Return the (x, y) coordinate for the center point of the cell that contains the specified text.  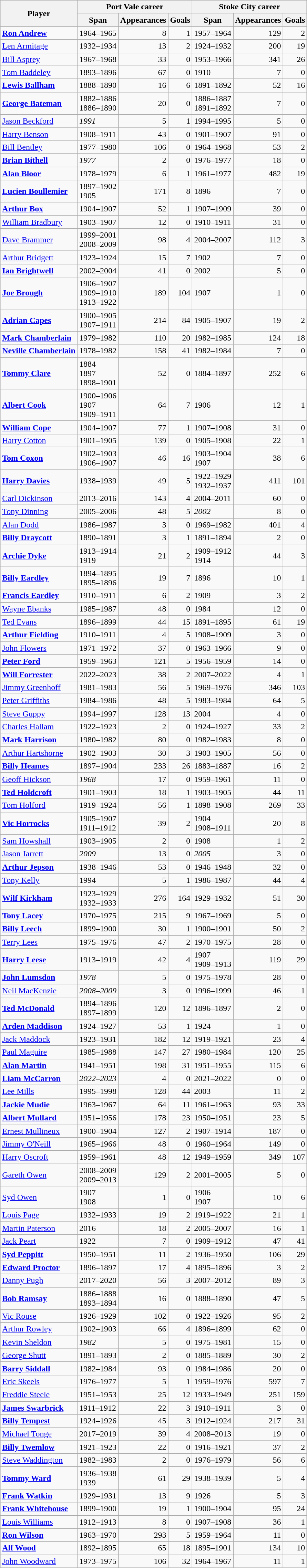
80 (143, 740)
1919–1921 (213, 1039)
Bill Asprey (39, 59)
1898–1908 (213, 805)
1891–1892 (213, 85)
Syd Owen (39, 1198)
Ernest Mullineux (39, 1131)
189 (143, 293)
1894–18961897–1899 (98, 1008)
Carl Dickinson (39, 499)
1953–1966 (213, 59)
George Bateman (39, 103)
597 (258, 1381)
1902–19031906–1907 (98, 458)
Jimmy O'Neill (39, 1144)
1908 (213, 841)
1913–1919 (98, 960)
Tom Baddeley (39, 72)
102 (143, 1316)
1892–1895 (98, 1548)
1973–1975 (98, 1561)
Jack Maddock (39, 1039)
1922–19291932–1937 (213, 481)
1964–1968 (213, 147)
Bob Ramsay (39, 1298)
1967–1968 (98, 59)
159 (295, 1394)
89 (258, 1280)
121 (143, 661)
Paul Maguire (39, 1052)
1933–1949 (213, 1394)
Lewis Ballham (39, 85)
341 (258, 59)
Geoff Hickson (39, 779)
1924 (213, 1026)
Billy Tempest (39, 1421)
1994–1997 (98, 714)
139 (143, 440)
119 (258, 960)
Edward Proctor (39, 1267)
1932–1934 (98, 46)
Albert Mullard (39, 1118)
1964–1967 (213, 1561)
215 (143, 916)
1951–1956 (98, 1118)
2008–2009 (98, 991)
19071909–1913 (213, 960)
50 (258, 929)
Archie Dyke (39, 556)
Terry Lees (39, 942)
1975–1976 (98, 942)
Arden Maddison (39, 1026)
Jason Beckford (39, 121)
1963–1970 (98, 1535)
1906–19071909–19101913–1922 (98, 293)
19071908 (98, 1198)
188418971898–1901 (98, 373)
1975–1981 (213, 1342)
1897–19021905 (98, 191)
2009 (98, 854)
1994–1995 (213, 121)
Sam Howshall (39, 841)
1907–1914 (213, 1131)
107 (295, 1157)
19041908–1911 (213, 823)
42 (143, 960)
Brian Bithell (39, 160)
Ron Wilson (39, 1535)
251 (258, 1394)
1916–1921 (213, 1447)
John Lumsdon (39, 978)
124 (258, 338)
Arthur Bridgett (39, 258)
1969–1982 (213, 525)
134 (258, 1548)
Neville Chamberlain (39, 351)
1995–1998 (98, 1091)
1926–1929 (98, 1316)
James Swarbrick (39, 1408)
1905–19071911–1912 (98, 823)
1924–1926 (98, 1421)
Tommy Ward (39, 1478)
2004–2007 (213, 240)
2004 (213, 714)
2008–20092009–2013 (98, 1175)
1900–19051907–1911 (98, 320)
171 (143, 191)
45 (143, 1421)
Martin Paterson (39, 1228)
1936–19381939 (98, 1478)
1994 (98, 880)
1963–1966 (213, 648)
1894–18951895–1896 (98, 578)
1936–1950 (213, 1254)
1996–1999 (213, 991)
Albert Cook (39, 405)
1980–1984 (213, 1052)
Charles Hallam (39, 727)
Harry Cotton (39, 440)
1913–19141919 (98, 556)
1922–1923 (98, 727)
Wilf Kirkham (39, 898)
1980–1982 (98, 740)
2017–2019 (98, 1434)
Billy Heames (39, 766)
Neil MacKenzie (39, 991)
2002–2004 (98, 271)
43 (143, 134)
1959–1964 (213, 1535)
Frank Whitehouse (39, 1509)
1900–1901 (213, 929)
1951–1953 (98, 1394)
1929–1931 (98, 1496)
158 (143, 351)
293 (143, 1535)
Vic Rouse (39, 1316)
1978–1979 (98, 173)
Danny Pugh (39, 1280)
1897–1904 (98, 766)
1886–18881893–1894 (98, 1298)
William Bradbury (39, 222)
Arthur Box (39, 209)
Harry Davies (39, 481)
1977 (98, 160)
2021–2022 (213, 1078)
Alan Bloor (39, 173)
Jimmy Greenhoff (39, 687)
1902 (213, 258)
49 (143, 481)
Tony Kelly (39, 880)
Lucien Boullemier (39, 191)
2007–2022 (213, 674)
1982–1985 (213, 338)
51 (258, 898)
1891–1893 (98, 1355)
60 (258, 499)
Wayne Ebanks (39, 609)
1923–1931 (98, 1039)
Bill Bentley (39, 147)
1885–1889 (213, 1355)
1959–1963 (98, 661)
115 (258, 1065)
Dave Brammer (39, 240)
1964–1965 (98, 33)
482 (258, 173)
214 (143, 320)
Eric Skeels (39, 1381)
1949–1959 (213, 1157)
1901–1907 (213, 134)
36 (258, 1522)
1963–1967 (98, 1105)
Louis Williams (39, 1522)
252 (258, 373)
Arthur Hartshorne (39, 753)
1926 (213, 1496)
Ted Evans (39, 622)
84 (180, 320)
233 (143, 766)
1908–1911 (98, 134)
1921–1923 (98, 1447)
Ted Holdcroft (39, 792)
Alan Dodd (39, 525)
182 (143, 1039)
Ted McDonald (39, 1008)
1923–1924 (98, 258)
2007–2012 (213, 1280)
1883–1887 (213, 766)
Mark Harrison (39, 740)
104 (180, 293)
2004–2011 (213, 499)
Tony Lacey (39, 916)
Joe Brough (39, 293)
1884–1897 (213, 373)
147 (143, 1052)
Mark Chamberlain (39, 338)
1968 (98, 779)
1909 (213, 596)
164 (180, 898)
Steve Waddington (39, 1460)
Billy Draycott (39, 538)
101 (295, 481)
1895–1901 (213, 1548)
1991 (98, 121)
1961–1963 (213, 1105)
2013–2016 (98, 499)
1941–1951 (98, 1065)
65 (143, 1548)
Harry Oscroft (39, 1157)
198 (143, 1065)
187 (258, 1131)
2005 (213, 854)
98 (143, 240)
1961–1977 (213, 173)
Louis Page (39, 1215)
1905–1908 (213, 440)
1891–1894 (213, 538)
401 (258, 525)
149 (258, 1144)
1929–1932 (213, 898)
2008–2013 (213, 1434)
Syd Peppitt (39, 1254)
1946–1948 (213, 867)
110 (143, 338)
27 (180, 1052)
Lee Mills (39, 1091)
127 (143, 1131)
1922 (98, 1241)
276 (143, 898)
2017–2020 (98, 1280)
1903–19041907 (213, 458)
2005–2007 (213, 1228)
1907 (213, 293)
1922–1926 (213, 1316)
1982 (98, 1342)
Jack Peart (39, 1241)
1978 (98, 978)
1923–19291932–1933 (98, 898)
349 (258, 1157)
14 (258, 661)
62 (258, 1329)
1909–1912 (213, 1241)
Billy Leech (39, 929)
1976–1979 (213, 1460)
19061907 (213, 1198)
Player (39, 13)
91 (258, 134)
1924–1932 (213, 46)
Frank Watkin (39, 1496)
1975–1978 (213, 978)
1919–1922 (213, 1215)
1905–1907 (213, 320)
1891–1895 (213, 622)
Peter Ford (39, 661)
Port Vale career (134, 7)
Vic Horrocks (39, 823)
Alan Martin (39, 1065)
24 (295, 1509)
1985–1988 (98, 1052)
1886–18871891–1892 (213, 103)
269 (258, 805)
143 (143, 499)
Gareth Owen (39, 1175)
2016 (98, 1228)
1906 (213, 405)
Will Forrester (39, 674)
112 (258, 240)
Adrian Capes (39, 320)
67 (143, 72)
1907–1909 (213, 209)
1977–1980 (98, 147)
Jason Jarrett (39, 854)
William Cope (39, 427)
1985–1987 (98, 609)
Alf Wood (39, 1548)
Liam McCarron (39, 1078)
1903–1907 (98, 222)
Francis Eardley (39, 596)
Stoke City career (249, 7)
1912–1913 (98, 1522)
1900–190619071909–1911 (98, 405)
Tommy Clare (39, 373)
217 (258, 1421)
411 (258, 481)
1893–1896 (98, 72)
1959–1976 (213, 1381)
Arthur Rowley (39, 1329)
1983–1984 (213, 700)
Jackie Mudie (39, 1105)
1901–1903 (98, 792)
1960–1964 (213, 1144)
1967–1969 (213, 916)
Tony Dinning (39, 512)
Freddie Steele (39, 1394)
66 (143, 1329)
1956–1959 (213, 661)
Kevin Sheldon (39, 1342)
1919–1924 (98, 805)
Peter Griffiths (39, 700)
2005–2006 (98, 512)
1957–1964 (213, 33)
Steve Guppy (39, 714)
103 (295, 687)
1981–1983 (98, 687)
1938–1946 (98, 867)
1984 (213, 609)
346 (258, 687)
Barry Siddall (39, 1368)
George Shutt (39, 1355)
1965–1966 (98, 1144)
2003 (213, 1091)
200 (258, 46)
Len Armitage (39, 46)
John Woodward (39, 1561)
1882–18861886–1890 (98, 103)
Tom Holford (39, 805)
1908–1909 (213, 635)
Ian Brightwell (39, 271)
1999–20012008–2009 (98, 240)
Billy Eardley (39, 578)
1895–1896 (213, 1267)
1890–1891 (98, 538)
Harry Benson (39, 134)
1951–1955 (213, 1065)
77 (143, 427)
1978–1982 (98, 351)
178 (143, 1118)
1932–1933 (98, 1215)
Arthur Fielding (39, 635)
1911–1912 (98, 1408)
1971–1972 (98, 648)
1979–1982 (98, 338)
1901–1905 (98, 440)
Ron Andrew (39, 33)
Tom Coxon (39, 458)
Harry Leese (39, 960)
1910 (213, 72)
1969–1976 (213, 687)
Michael Tonge (39, 1434)
1909–19121914 (213, 556)
Arthur Jepson (39, 867)
1912–1924 (213, 1421)
Billy Twemlow (39, 1447)
John Flowers (39, 648)
2001–2005 (213, 1175)
